For the text-containing cell, return its midpoint in [x, y] coordinate format. 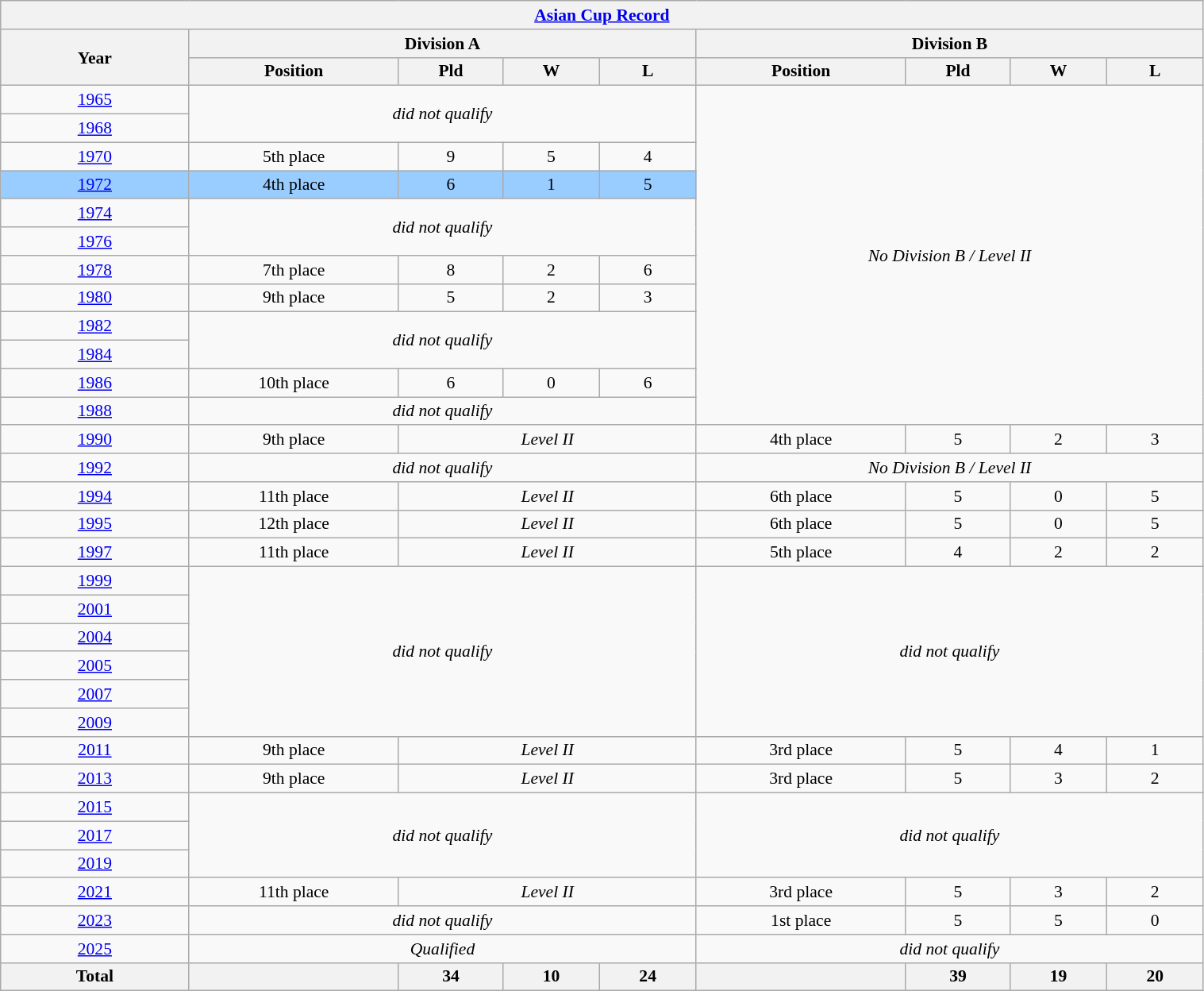
2017 [95, 835]
10 [552, 977]
1976 [95, 241]
Division B [949, 44]
2004 [95, 638]
1990 [95, 440]
1978 [95, 270]
2021 [95, 893]
1982 [95, 326]
19 [1059, 977]
24 [648, 977]
20 [1155, 977]
Total [95, 977]
Qualified [443, 949]
2009 [95, 723]
2023 [95, 920]
1980 [95, 298]
1994 [95, 496]
1988 [95, 411]
1974 [95, 214]
1986 [95, 383]
2019 [95, 864]
1965 [95, 100]
1997 [95, 553]
Division A [443, 44]
1999 [95, 581]
1992 [95, 468]
2001 [95, 609]
1972 [95, 185]
2015 [95, 808]
9 [451, 156]
2011 [95, 750]
12th place [294, 524]
2005 [95, 666]
34 [451, 977]
1970 [95, 156]
Asian Cup Record [602, 15]
2025 [95, 949]
1st place [801, 920]
39 [957, 977]
1984 [95, 355]
2007 [95, 694]
10th place [294, 383]
8 [451, 270]
1995 [95, 524]
2013 [95, 779]
7th place [294, 270]
Year [95, 57]
1968 [95, 129]
